Extract the (X, Y) coordinate from the center of the cell holding the provided text.  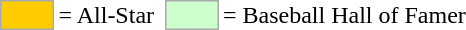
= All-Star (106, 15)
